Identify which cell holds the provided text, then report its [x, y] central coordinate. 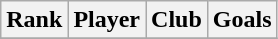
Club [177, 20]
Goals [242, 20]
Player [107, 20]
Rank [34, 20]
